Pinpoint the cell where the given text exists, returning its (X, Y) midpoint coordinate. 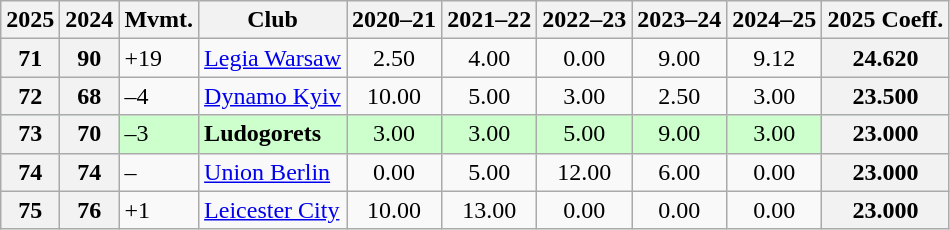
90 (90, 58)
2024–25 (774, 20)
+1 (159, 210)
Mvmt. (159, 20)
70 (90, 134)
2025 (30, 20)
2022–23 (584, 20)
13.00 (490, 210)
75 (30, 210)
– (159, 172)
Legia Warsaw (273, 58)
Club (273, 20)
68 (90, 96)
–4 (159, 96)
2020–21 (394, 20)
23.500 (886, 96)
24.620 (886, 58)
Leicester City (273, 210)
Dynamo Kyiv (273, 96)
+19 (159, 58)
Ludogorets (273, 134)
2025 Coeff. (886, 20)
2024 (90, 20)
4.00 (490, 58)
Union Berlin (273, 172)
2023–24 (680, 20)
–3 (159, 134)
9.12 (774, 58)
76 (90, 210)
6.00 (680, 172)
12.00 (584, 172)
73 (30, 134)
71 (30, 58)
72 (30, 96)
2021–22 (490, 20)
